Locate the cell with the specified text and output its (x, y) center coordinate. 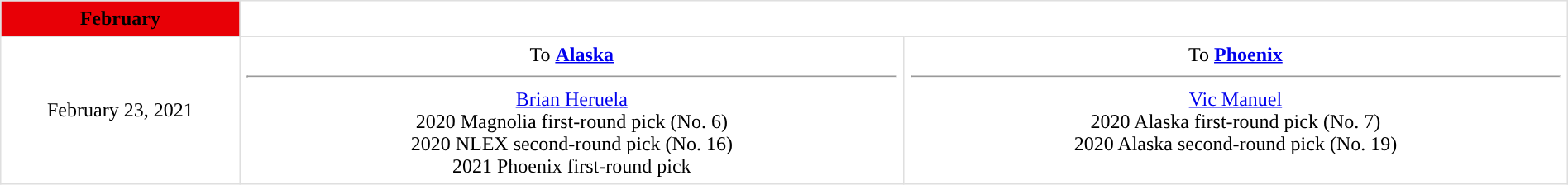
February (121, 19)
To AlaskaBrian Heruela2020 Magnolia first-round pick (No. 6)2020 NLEX second-round pick (No. 16)2021 Phoenix first-round pick (572, 110)
February 23, 2021 (121, 110)
To PhoenixVic Manuel2020 Alaska first-round pick (No. 7)2020 Alaska second-round pick (No. 19) (1236, 110)
